Search for the cell housing the specified text and yield its (x, y) center coordinate. 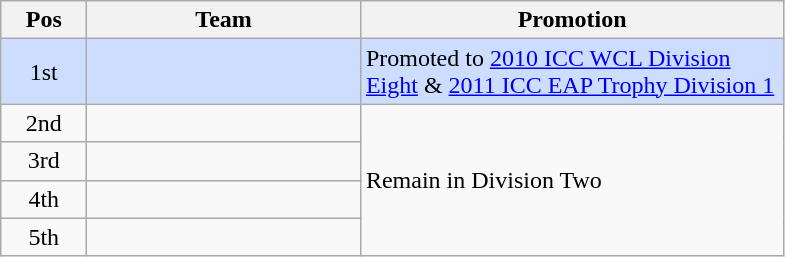
1st (44, 72)
Remain in Division Two (572, 180)
4th (44, 199)
3rd (44, 161)
Promoted to 2010 ICC WCL Division Eight & 2011 ICC EAP Trophy Division 1 (572, 72)
5th (44, 237)
Pos (44, 20)
Promotion (572, 20)
2nd (44, 123)
Team (224, 20)
